From the cell containing the given text, extract its center point as (x, y) coordinate. 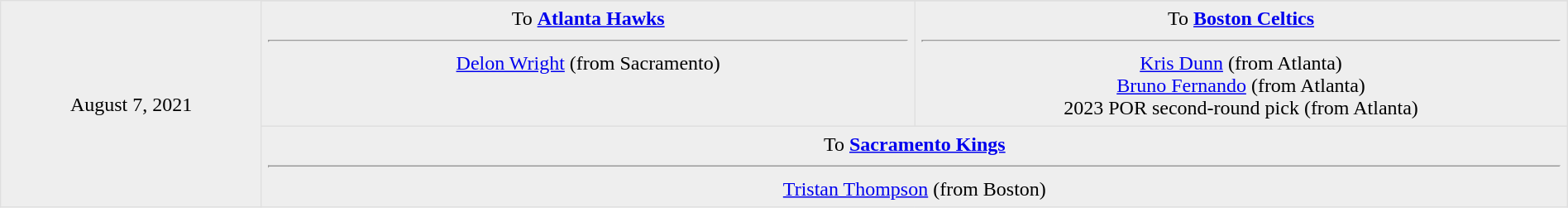
To Boston CelticsKris Dunn (from Atlanta)Bruno Fernando (from Atlanta)2023 POR second-round pick (from Atlanta) (1241, 64)
August 7, 2021 (131, 104)
To Sacramento KingsTristan Thompson (from Boston) (915, 167)
To Atlanta HawksDelon Wright (from Sacramento) (587, 64)
